Locate the cell with the specified text and output its (x, y) center coordinate. 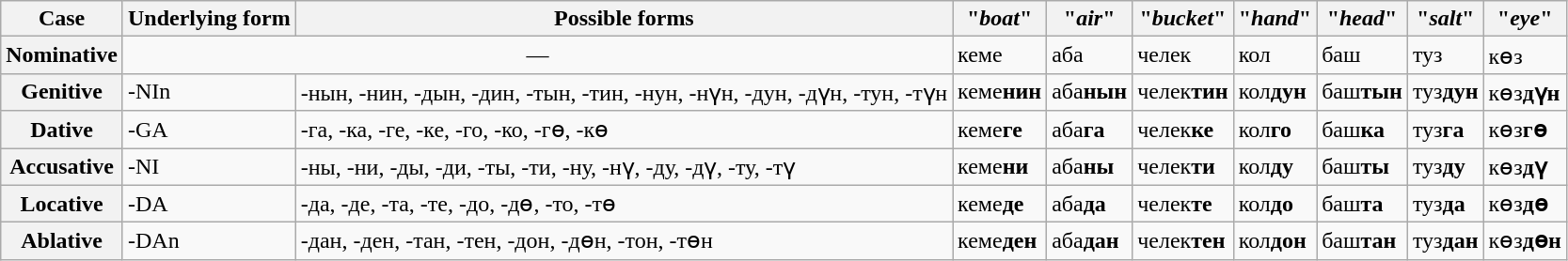
челекке (1183, 130)
"bucket" (1183, 19)
тузга (1445, 130)
-GA (209, 130)
тузда (1445, 204)
"salt" (1445, 19)
көздөн (1525, 241)
абага (1089, 130)
башта (1362, 204)
"hand" (1275, 19)
"boat" (1000, 19)
"air" (1089, 19)
челектен (1183, 241)
башты (1362, 167)
кеменин (1000, 92)
Dative (62, 130)
туздан (1445, 241)
көздө (1525, 204)
көз (1525, 55)
— (537, 55)
"head" (1362, 19)
-NIn (209, 92)
колго (1275, 130)
челекте (1183, 204)
башка (1362, 130)
Accusative (62, 167)
Nominative (62, 55)
баш (1362, 55)
туз (1445, 55)
Locative (62, 204)
көздүн (1525, 92)
Genitive (62, 92)
баштын (1362, 92)
баштан (1362, 241)
Ablative (62, 241)
кеме (1000, 55)
абаны (1089, 167)
абадан (1089, 241)
"eye" (1525, 19)
-ны, -ни, -ды, -ди, -ты, -ти, -ну, -нү, -ду, -дү, -ту, -тү (624, 167)
-га, -ка, -ге, -ке, -го, -ко, -гө, -кө (624, 130)
көздү (1525, 167)
Underlying form (209, 19)
абада (1089, 204)
колдо (1275, 204)
колдон (1275, 241)
-DA (209, 204)
-дан, -ден, -тан, -тен, -дон, -дөн, -тон, -төн (624, 241)
кемеге (1000, 130)
челек (1183, 55)
челектин (1183, 92)
Possible forms (624, 19)
-нын, -нин, -дын, -дин, -тын, -тин, -нун, -нүн, -дун, -дүн, -тун, -түн (624, 92)
кемеден (1000, 241)
көзгө (1525, 130)
Case (62, 19)
-NI (209, 167)
-да, -де, -та, -те, -до, -дө, -то, -тө (624, 204)
-DAn (209, 241)
абанын (1089, 92)
аба (1089, 55)
тузду (1445, 167)
челекти (1183, 167)
кемеде (1000, 204)
туздун (1445, 92)
кемени (1000, 167)
колдун (1275, 92)
колду (1275, 167)
кол (1275, 55)
